Return the [x, y] coordinate for the center point of the cell that contains the specified text.  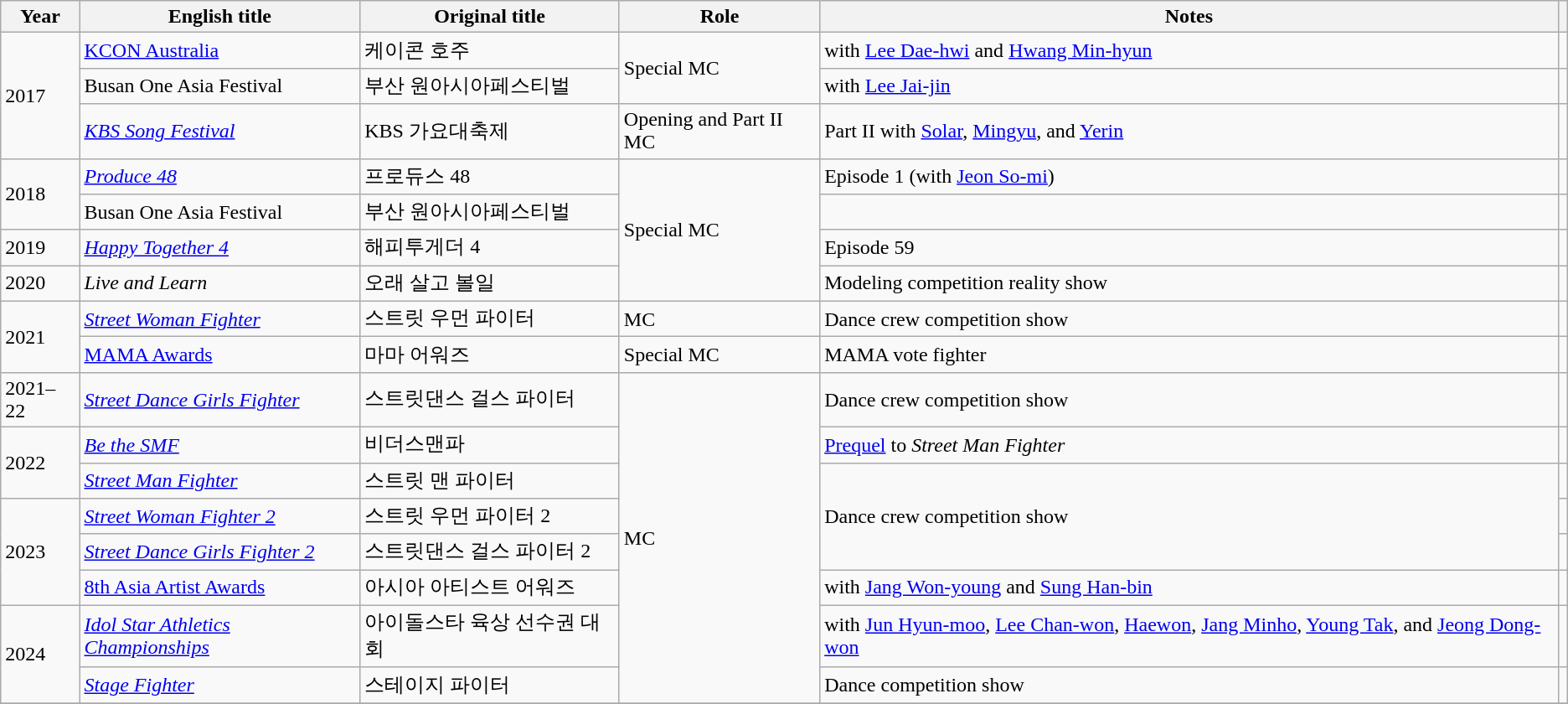
오래 살고 볼일 [490, 283]
with Jang Won-young and Sung Han-bin [1189, 588]
2018 [40, 194]
케이콘 호주 [490, 50]
English title [219, 17]
Street Woman Fighter [219, 318]
2022 [40, 463]
2021 [40, 337]
Opening and Part II MC [719, 131]
with Lee Dae-hwi and Hwang Min-hyun [1189, 50]
2019 [40, 248]
Original title [490, 17]
스트릿 우먼 파이터 2 [490, 516]
Episode 1 (with Jeon So-mi) [1189, 176]
Notes [1189, 17]
Role [719, 17]
Year [40, 17]
스트릿댄스 걸스 파이터 [490, 399]
Street Dance Girls Fighter 2 [219, 551]
MAMA Awards [219, 355]
2021–22 [40, 399]
Street Woman Fighter 2 [219, 516]
with Lee Jai-jin [1189, 85]
Live and Learn [219, 283]
Dance competition show [1189, 686]
Street Man Fighter [219, 481]
아시아 아티스트 어워즈 [490, 588]
2024 [40, 654]
해피투게더 4 [490, 248]
Modeling competition reality show [1189, 283]
스트릿 우먼 파이터 [490, 318]
Be the SMF [219, 444]
KBS Song Festival [219, 131]
Idol Star Athletics Championships [219, 636]
Episode 59 [1189, 248]
8th Asia Artist Awards [219, 588]
스트릿 맨 파이터 [490, 481]
2020 [40, 283]
마마 어워즈 [490, 355]
스트릿댄스 걸스 파이터 2 [490, 551]
with Jun Hyun-moo, Lee Chan-won, Haewon, Jang Minho, Young Tak, and Jeong Dong-won [1189, 636]
KBS 가요대축제 [490, 131]
비더스맨파 [490, 444]
Prequel to Street Man Fighter [1189, 444]
Stage Fighter [219, 686]
아이돌스타 육상 선수권 대회 [490, 636]
Produce 48 [219, 176]
Part II with Solar, Mingyu, and Yerin [1189, 131]
MAMA vote fighter [1189, 355]
스테이지 파이터 [490, 686]
2023 [40, 552]
2017 [40, 96]
Happy Together 4 [219, 248]
KCON Australia [219, 50]
Street Dance Girls Fighter [219, 399]
프로듀스 48 [490, 176]
